Scan for the cell matching the given text and deliver its [x, y] coordinate at center. 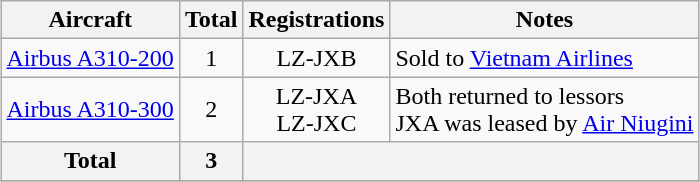
Airbus A310-200 [90, 58]
Both returned to lessorsJXA was leased by Air Niugini [544, 110]
Aircraft [90, 20]
1 [211, 58]
Airbus A310-300 [90, 110]
Notes [544, 20]
3 [211, 161]
LZ-JXALZ-JXC [316, 110]
Registrations [316, 20]
Sold to Vietnam Airlines [544, 58]
2 [211, 110]
LZ-JXB [316, 58]
